Output the [X, Y] coordinate of the center of the cell containing the given text.  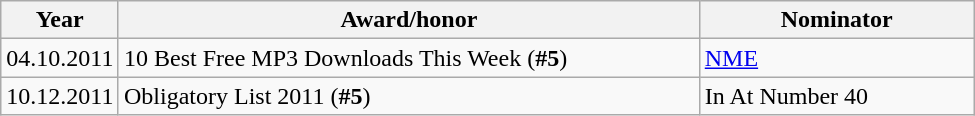
NME [836, 58]
Year [60, 20]
10 Best Free MP3 Downloads This Week (#5) [408, 58]
04.10.2011 [60, 58]
10.12.2011 [60, 96]
Obligatory List 2011 (#5) [408, 96]
Nominator [836, 20]
In At Number 40 [836, 96]
Award/honor [408, 20]
